Search for the cell housing the specified text and yield its (X, Y) center coordinate. 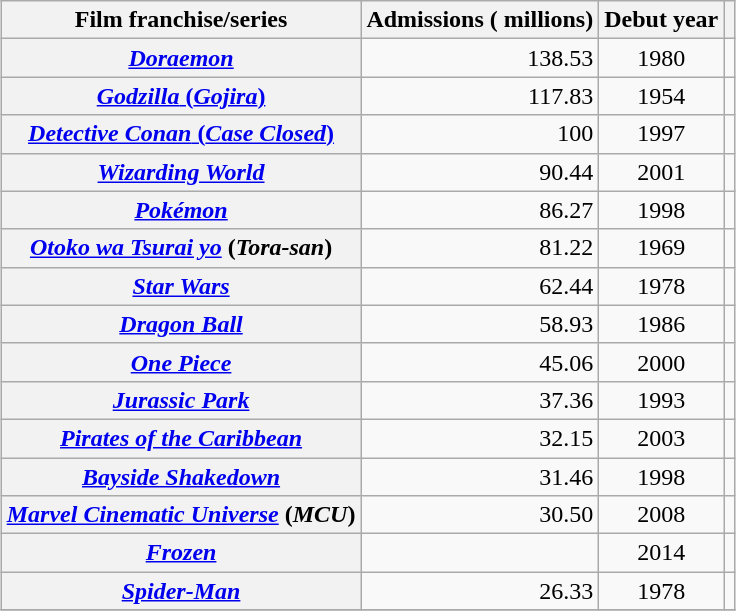
Detective Conan (Case Closed) (181, 134)
Pirates of the Caribbean (181, 438)
Frozen (181, 553)
Jurassic Park (181, 400)
138.53 (480, 58)
86.27 (480, 210)
Debut year (662, 20)
81.22 (480, 248)
1993 (662, 400)
100 (480, 134)
2000 (662, 362)
117.83 (480, 96)
26.33 (480, 591)
2014 (662, 553)
Bayside Shakedown (181, 477)
31.46 (480, 477)
2001 (662, 172)
30.50 (480, 515)
37.36 (480, 400)
Spider-Man (181, 591)
45.06 (480, 362)
Marvel Cinematic Universe (MCU) (181, 515)
32.15 (480, 438)
62.44 (480, 286)
Doraemon (181, 58)
2008 (662, 515)
1986 (662, 324)
90.44 (480, 172)
1997 (662, 134)
Dragon Ball (181, 324)
Wizarding World (181, 172)
58.93 (480, 324)
1954 (662, 96)
One Piece (181, 362)
Godzilla (Gojira) (181, 96)
2003 (662, 438)
Admissions ( millions) (480, 20)
Otoko wa Tsurai yo (Tora-san) (181, 248)
Star Wars (181, 286)
1980 (662, 58)
Film franchise/series (181, 20)
1969 (662, 248)
Pokémon (181, 210)
